Return the (x, y) coordinate for the center point of the cell that contains the specified text.  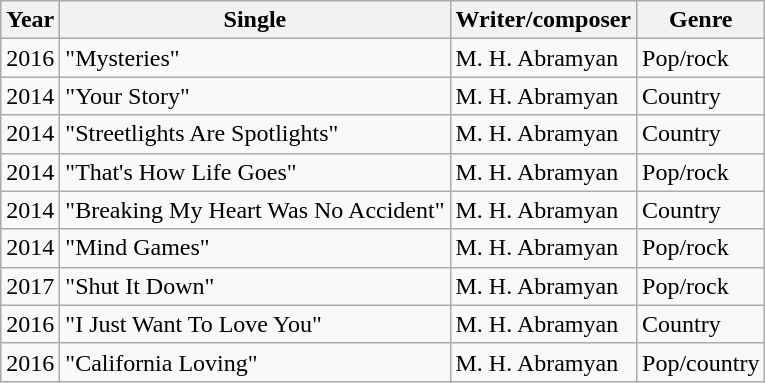
"Breaking My Heart Was No Accident" (255, 210)
Genre (701, 20)
"Streetlights Are Spotlights" (255, 134)
"I Just Want To Love You" (255, 324)
"California Loving" (255, 362)
2017 (30, 286)
"Mind Games" (255, 248)
"Shut It Down" (255, 286)
"Mysteries" (255, 58)
"That's How Life Goes" (255, 172)
"Your Story" (255, 96)
Single (255, 20)
Pop/country (701, 362)
Writer/composer (544, 20)
Year (30, 20)
